Find where the given text appears and provide that cell's center as (X, Y) coordinate. 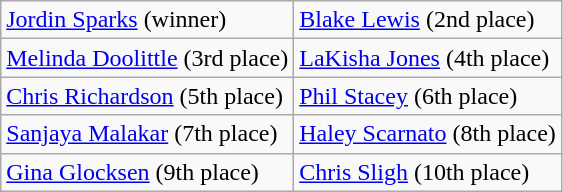
Phil Stacey (6th place) (428, 96)
Chris Sligh (10th place) (428, 172)
Jordin Sparks (winner) (148, 20)
Chris Richardson (5th place) (148, 96)
Gina Glocksen (9th place) (148, 172)
Haley Scarnato (8th place) (428, 134)
LaKisha Jones (4th place) (428, 58)
Blake Lewis (2nd place) (428, 20)
Sanjaya Malakar (7th place) (148, 134)
Melinda Doolittle (3rd place) (148, 58)
